Pinpoint the cell where the given text exists, returning its (X, Y) midpoint coordinate. 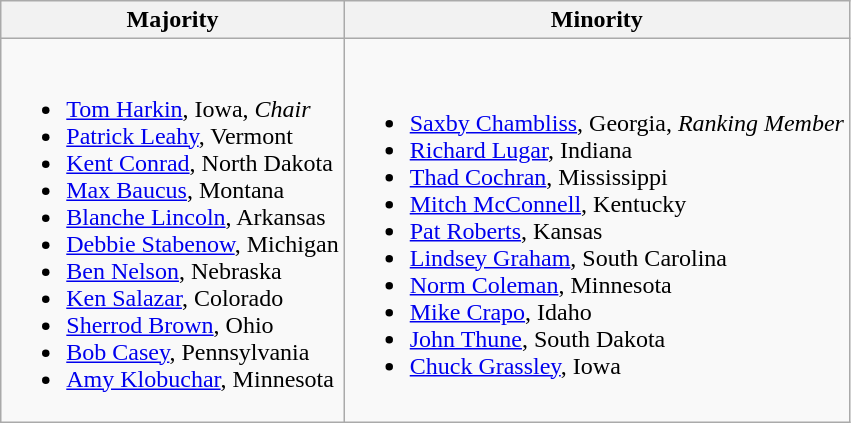
Majority (172, 20)
Minority (596, 20)
